Provide the (x, y) coordinate of the cell's center where the given text is located.  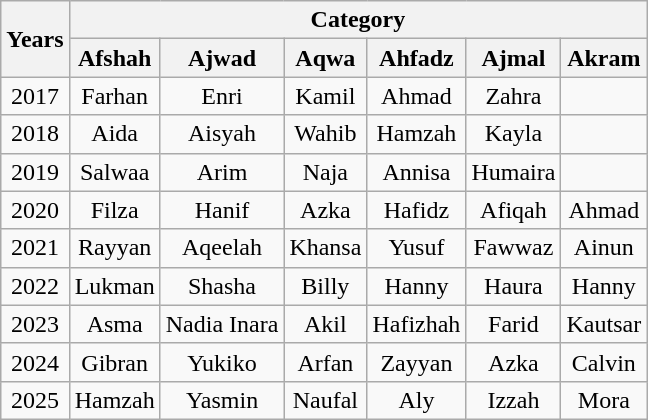
Gibran (114, 362)
Akil (326, 324)
Wahib (326, 134)
Ajwad (222, 58)
Kayla (514, 134)
Ajmal (514, 58)
Kautsar (604, 324)
Billy (326, 286)
Farhan (114, 96)
Aqeelah (222, 248)
Yusuf (416, 248)
Rayyan (114, 248)
Aqwa (326, 58)
Lukman (114, 286)
Shasha (222, 286)
Mora (604, 400)
Zayyan (416, 362)
Ahfadz (416, 58)
Annisa (416, 172)
Filza (114, 210)
2018 (35, 134)
Hafidz (416, 210)
Haura (514, 286)
2024 (35, 362)
Calvin (604, 362)
Asma (114, 324)
Yukiko (222, 362)
2019 (35, 172)
Zahra (514, 96)
Enri (222, 96)
Kamil (326, 96)
2017 (35, 96)
2022 (35, 286)
Fawwaz (514, 248)
2021 (35, 248)
Afshah (114, 58)
2023 (35, 324)
Hanif (222, 210)
Yasmin (222, 400)
Naja (326, 172)
Nadia Inara (222, 324)
Category (358, 20)
Years (35, 39)
Aisyah (222, 134)
2020 (35, 210)
Hafizhah (416, 324)
2025 (35, 400)
Arfan (326, 362)
Humaira (514, 172)
Khansa (326, 248)
Naufal (326, 400)
Aida (114, 134)
Arim (222, 172)
Aly (416, 400)
Farid (514, 324)
Salwaa (114, 172)
Ainun (604, 248)
Akram (604, 58)
Izzah (514, 400)
Afiqah (514, 210)
